For the text-containing cell, return its midpoint in [X, Y] coordinate format. 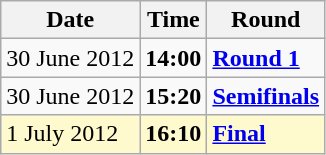
Round [266, 20]
16:10 [174, 134]
Date [70, 20]
Time [174, 20]
15:20 [174, 96]
Round 1 [266, 58]
Final [266, 134]
1 July 2012 [70, 134]
14:00 [174, 58]
Semifinals [266, 96]
